Scan for the cell matching the given text and deliver its [X, Y] coordinate at center. 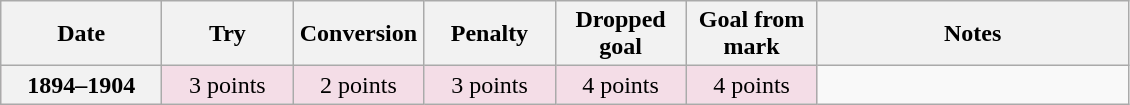
Goal from mark [752, 34]
Date [82, 34]
Conversion [358, 34]
Try [228, 34]
Dropped goal [620, 34]
2 points [358, 85]
Penalty [490, 34]
Notes [972, 34]
1894–1904 [82, 85]
